Return (X, Y) of the center of cell containing provided text 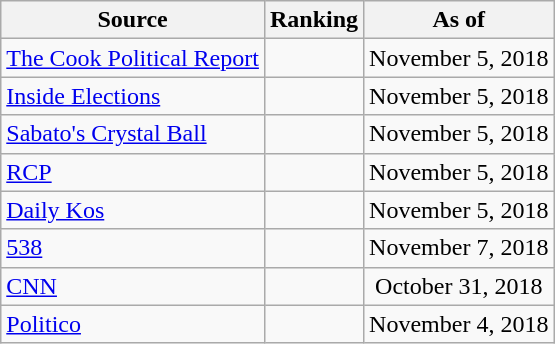
November 7, 2018 (459, 248)
538 (133, 248)
Politico (133, 324)
Source (133, 20)
RCP (133, 172)
CNN (133, 286)
As of (459, 20)
Daily Kos (133, 210)
October 31, 2018 (459, 286)
Sabato's Crystal Ball (133, 134)
Inside Elections (133, 96)
November 4, 2018 (459, 324)
The Cook Political Report (133, 58)
Ranking (314, 20)
